Provide the [x, y] coordinate of the cell's center where the given text is located.  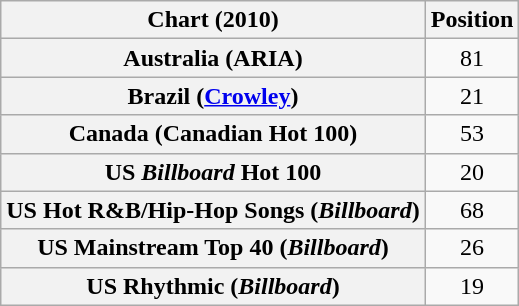
US Billboard Hot 100 [213, 172]
53 [472, 134]
Australia (ARIA) [213, 58]
Canada (Canadian Hot 100) [213, 134]
US Rhythmic (Billboard) [213, 286]
68 [472, 210]
Position [472, 20]
US Mainstream Top 40 (Billboard) [213, 248]
20 [472, 172]
21 [472, 96]
US Hot R&B/Hip-Hop Songs (Billboard) [213, 210]
26 [472, 248]
81 [472, 58]
Brazil (Crowley) [213, 96]
19 [472, 286]
Chart (2010) [213, 20]
